Pinpoint the cell where the given text exists, returning its [X, Y] midpoint coordinate. 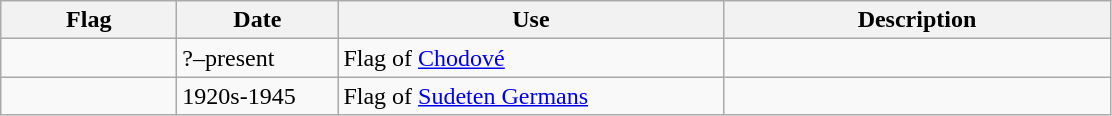
?–present [258, 58]
Date [258, 20]
Flag [89, 20]
Flag of Chodové [531, 58]
Use [531, 20]
Flag of Sudeten Germans [531, 96]
1920s-1945 [258, 96]
Description [917, 20]
